Extract the (x, y) coordinate from the center of the cell holding the provided text.  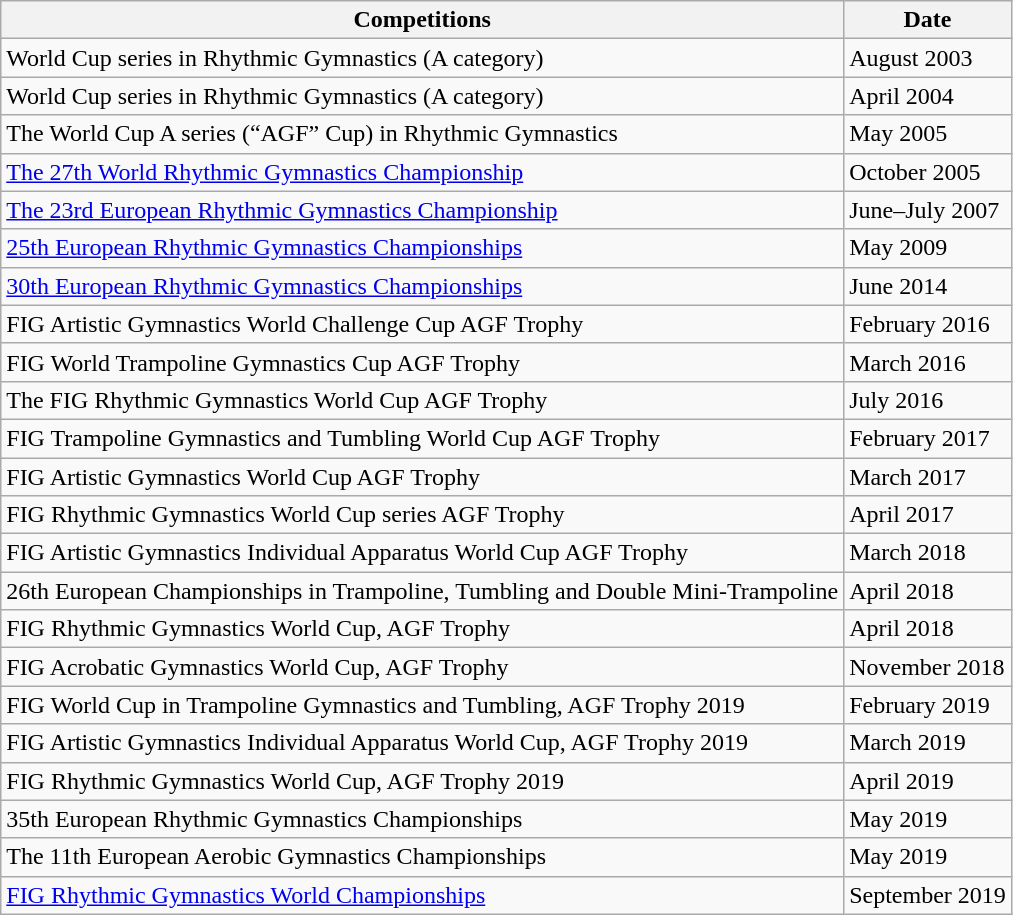
35th European Rhythmic Gymnastics Championships (422, 819)
June 2014 (928, 286)
FIG Trampoline Gymnastics and Tumbling World Cup AGF Trophy (422, 438)
FIG Rhythmic Gymnastics World Championships (422, 895)
March 2018 (928, 553)
The 27th World Rhythmic Gymnastics Championship (422, 172)
30th European Rhythmic Gymnastics Championships (422, 286)
FIG Rhythmic Gymnastics World Cup, AGF Trophy 2019 (422, 781)
FIG Artistic Gymnastics Individual Apparatus World Cup, AGF Trophy 2019 (422, 743)
March 2017 (928, 477)
FIG World Cup in Trampoline Gymnastics and Tumbling, AGF Trophy 2019 (422, 705)
March 2016 (928, 362)
FIG Acrobatic Gymnastics World Cup, AGF Trophy (422, 667)
FIG Rhythmic Gymnastics World Cup, AGF Trophy (422, 629)
June–July 2007 (928, 210)
Date (928, 20)
May 2009 (928, 248)
FIG Artistic Gymnastics World Cup AGF Trophy (422, 477)
August 2003 (928, 58)
Competitions (422, 20)
September 2019 (928, 895)
April 2017 (928, 515)
July 2016 (928, 400)
The FIG Rhythmic Gymnastics World Cup AGF Trophy (422, 400)
February 2017 (928, 438)
25th European Rhythmic Gymnastics Championships (422, 248)
26th European Championships in Trampoline, Tumbling and Double Mini-Trampoline (422, 591)
The 11th European Aerobic Gymnastics Championships (422, 857)
March 2019 (928, 743)
October 2005 (928, 172)
The 23rd European Rhythmic Gymnastics Championship (422, 210)
April 2004 (928, 96)
May 2005 (928, 134)
FIG Rhythmic Gymnastics World Cup series AGF Trophy (422, 515)
FIG Artistic Gymnastics Individual Apparatus World Cup AGF Trophy (422, 553)
November 2018 (928, 667)
The World Cup A series (“AGF” Cup) in Rhythmic Gymnastics (422, 134)
April 2019 (928, 781)
February 2019 (928, 705)
FIG Artistic Gymnastics World Challenge Cup AGF Trophy (422, 324)
February 2016 (928, 324)
FIG World Trampoline Gymnastics Cup AGF Trophy (422, 362)
